From the cell containing the given text, extract its center point as (X, Y) coordinate. 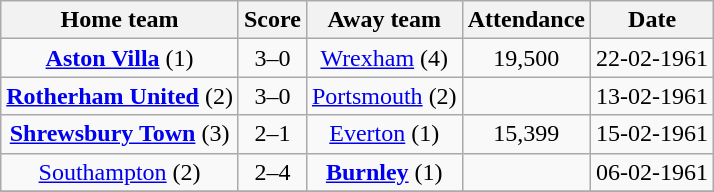
Attendance (526, 20)
19,500 (526, 58)
2–4 (272, 172)
Away team (384, 20)
2–1 (272, 134)
Score (272, 20)
15,399 (526, 134)
15-02-1961 (652, 134)
Wrexham (4) (384, 58)
Aston Villa (1) (120, 58)
Southampton (2) (120, 172)
Portsmouth (2) (384, 96)
Everton (1) (384, 134)
Home team (120, 20)
Shrewsbury Town (3) (120, 134)
Date (652, 20)
06-02-1961 (652, 172)
22-02-1961 (652, 58)
Rotherham United (2) (120, 96)
Burnley (1) (384, 172)
13-02-1961 (652, 96)
